Capture the cell that displays the provided text and extract its [X, Y] central coordinate. 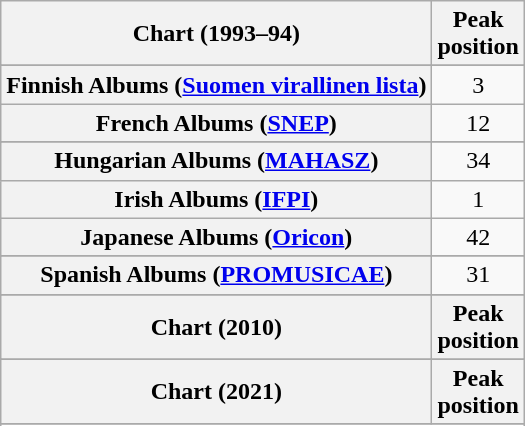
3 [478, 85]
Finnish Albums (Suomen virallinen lista) [216, 85]
Chart (2010) [216, 326]
Irish Albums (IFPI) [216, 199]
Hungarian Albums (MAHASZ) [216, 161]
34 [478, 161]
French Albums (SNEP) [216, 123]
12 [478, 123]
Chart (2021) [216, 392]
42 [478, 237]
Chart (1993–94) [216, 34]
1 [478, 199]
31 [478, 275]
Spanish Albums (PROMUSICAE) [216, 275]
Japanese Albums (Oricon) [216, 237]
